Extract the [x, y] coordinate from the center of the cell holding the provided text.  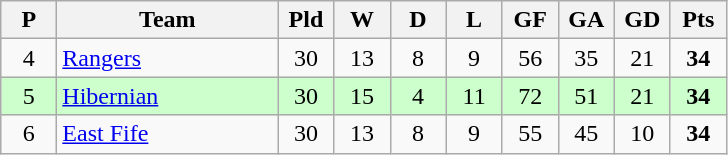
Pts [698, 20]
15 [362, 96]
GD [642, 20]
56 [530, 58]
GF [530, 20]
D [418, 20]
Hibernian [168, 96]
6 [29, 134]
Team [168, 20]
55 [530, 134]
10 [642, 134]
P [29, 20]
35 [586, 58]
Pld [306, 20]
45 [586, 134]
11 [474, 96]
GA [586, 20]
W [362, 20]
L [474, 20]
51 [586, 96]
East Fife [168, 134]
Rangers [168, 58]
72 [530, 96]
5 [29, 96]
